Search for the cell housing the specified text and yield its [x, y] center coordinate. 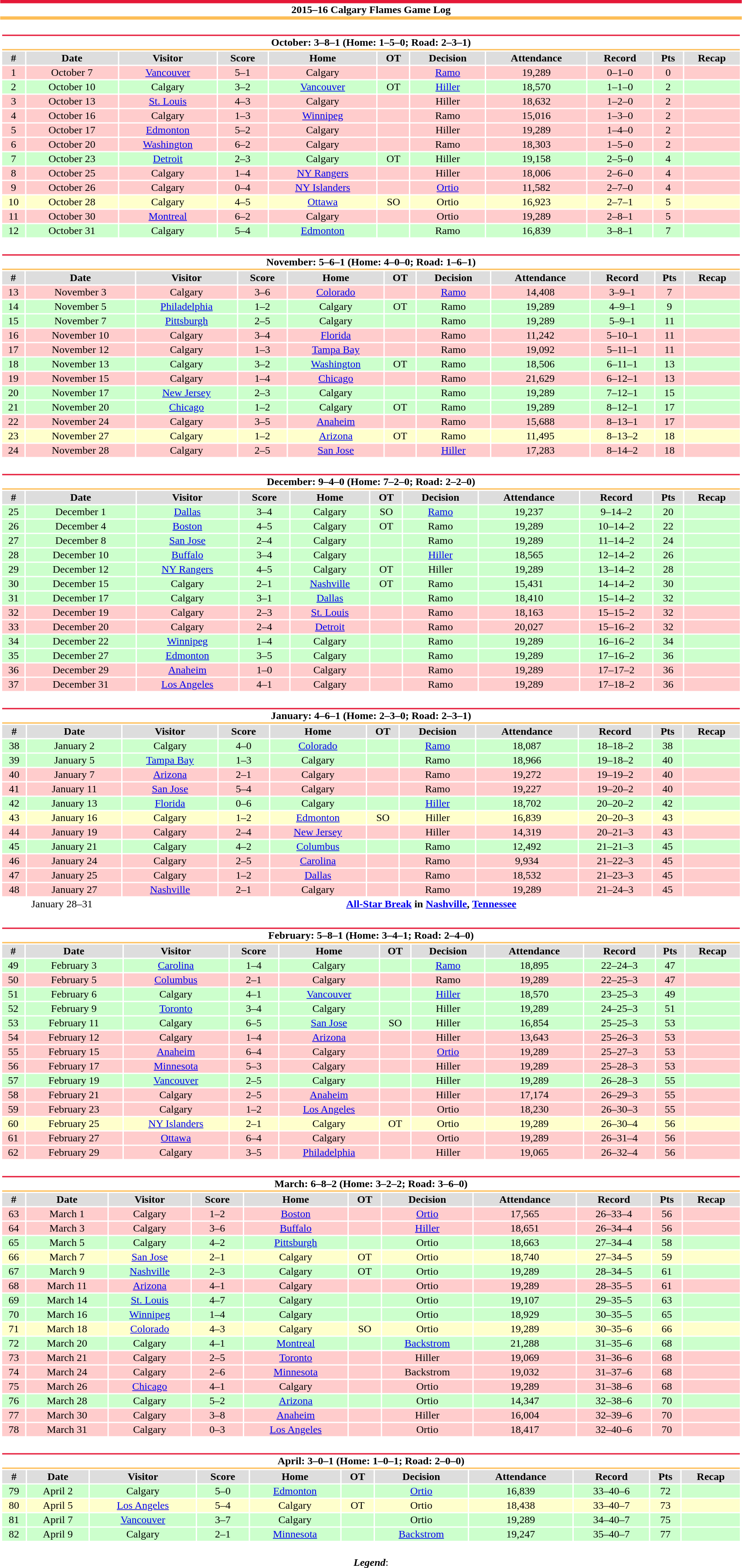
February 5 [74, 980]
February: 5–8–1 (Home: 3–4–1; Road: 2–4–0) [371, 935]
25–26–3 [619, 1038]
January 27 [74, 889]
2–7–1 [620, 202]
21–24–3 [615, 889]
44 [14, 832]
18,230 [534, 1109]
1–2–0 [620, 102]
December 27 [81, 656]
November 20 [80, 407]
26–31–4 [619, 1138]
December 20 [81, 627]
January 5 [74, 760]
25 [13, 512]
March 14 [67, 1300]
6 [13, 144]
19,272 [527, 774]
18,895 [534, 965]
January 21 [74, 847]
8–13–1 [623, 421]
5–1 [242, 73]
January: 4–6–1 (Home: 2–3–0; Road: 2–3–1) [371, 716]
19,227 [527, 789]
8–12–1 [623, 407]
April 7 [58, 1520]
37 [13, 685]
52 [13, 1009]
10 [13, 202]
8 [13, 173]
January 2 [74, 746]
2–5–0 [620, 159]
October 17 [72, 130]
January 24 [74, 861]
9–14–2 [616, 512]
October 31 [72, 231]
27 [13, 541]
18,651 [525, 1229]
2–7–0 [620, 188]
October 20 [72, 144]
18,740 [525, 1257]
5–10–1 [623, 335]
March 26 [67, 1386]
1 [13, 73]
5–9–1 [623, 321]
January 11 [74, 789]
February 17 [74, 1066]
3–8–1 [620, 231]
October 10 [72, 87]
November 7 [80, 321]
March 5 [67, 1242]
March: 6–8–2 (Home: 3–2–2; Road: 3–6–0) [371, 1184]
15,688 [541, 421]
57 [13, 1080]
81 [14, 1520]
February 3 [74, 965]
64 [14, 1229]
50 [13, 980]
17–16–2 [616, 656]
7–12–1 [623, 393]
November 28 [80, 450]
41 [14, 789]
33–40–7 [611, 1506]
29–35–5 [614, 1300]
35–40–7 [611, 1534]
March 7 [67, 1257]
October 7 [72, 73]
19–20–2 [615, 789]
December 19 [81, 612]
22–24–3 [619, 965]
26–30–3 [619, 1109]
33 [13, 627]
October 23 [72, 159]
19,247 [521, 1534]
23 [13, 436]
March 31 [67, 1430]
October 16 [72, 115]
19,107 [525, 1300]
71 [14, 1329]
24–25–3 [619, 1009]
18,532 [527, 876]
December 8 [81, 541]
18,087 [527, 746]
18,410 [529, 598]
5–0 [223, 1491]
82 [14, 1534]
33–40–6 [611, 1491]
17,174 [534, 1095]
17–17–2 [616, 670]
26–28–3 [619, 1080]
March 24 [67, 1372]
39 [14, 760]
2–6–0 [620, 173]
February 9 [74, 1009]
0–6 [243, 803]
19–18–2 [615, 760]
12,492 [527, 847]
18,929 [525, 1315]
14 [13, 306]
18,702 [527, 803]
December 15 [81, 584]
74 [14, 1372]
9,934 [527, 861]
6–5 [254, 1023]
0–1–0 [620, 73]
November 17 [80, 393]
March 9 [67, 1271]
3 [13, 102]
3–1 [264, 598]
80 [14, 1506]
December 1 [81, 512]
25–25–3 [619, 1023]
November 12 [80, 350]
62 [13, 1153]
25–28–3 [619, 1066]
29 [13, 570]
6–11–1 [623, 364]
16–16–2 [616, 641]
19,237 [529, 512]
0–4 [242, 188]
18,303 [536, 144]
2–6 [217, 1372]
27–34–4 [614, 1242]
October 25 [72, 173]
16,923 [536, 202]
20,027 [529, 627]
3–8 [217, 1415]
17–18–2 [616, 685]
18,163 [529, 612]
19,069 [525, 1358]
18,632 [536, 102]
32–40–6 [614, 1430]
November 27 [80, 436]
13–14–2 [616, 570]
February 11 [74, 1023]
60 [13, 1124]
30–35–5 [614, 1315]
April 5 [58, 1506]
November 15 [80, 379]
January 7 [74, 774]
14,347 [525, 1401]
10–14–2 [616, 526]
26–30–4 [619, 1124]
16,004 [525, 1415]
October 28 [72, 202]
December 12 [81, 570]
21,288 [525, 1344]
February 12 [74, 1038]
46 [14, 861]
15–16–2 [616, 627]
6–12–1 [623, 379]
22–25–3 [619, 980]
30–35–6 [614, 1329]
0 [668, 73]
32–38–6 [614, 1401]
December 4 [81, 526]
2–8–1 [620, 217]
5–3 [254, 1066]
12–14–2 [616, 555]
April 2 [58, 1491]
31 [13, 598]
19,032 [525, 1372]
18,506 [541, 364]
16 [13, 335]
69 [14, 1300]
December: 9–4–0 (Home: 7–2–0; Road: 2–2–0) [371, 482]
February 25 [74, 1124]
14,408 [541, 292]
19,065 [534, 1153]
16,854 [534, 1023]
1–5–0 [620, 144]
11,495 [541, 436]
February 19 [74, 1080]
28–35–5 [614, 1286]
18,006 [536, 173]
March 16 [67, 1315]
October 13 [72, 102]
January 25 [74, 876]
5–11–1 [623, 350]
All-Star Break in Nashville, Tennessee [432, 904]
12 [13, 231]
4–7 [217, 1300]
18,417 [525, 1430]
20–20–2 [615, 803]
December 22 [81, 641]
February 27 [74, 1138]
25–27–3 [619, 1052]
26–34–4 [614, 1229]
December 10 [81, 555]
21,629 [541, 379]
18,438 [521, 1506]
19,092 [541, 350]
December 17 [81, 598]
13,643 [534, 1038]
20–20–3 [615, 818]
January 19 [74, 832]
December 31 [81, 685]
March 18 [67, 1329]
15,431 [529, 584]
January 13 [74, 803]
19,158 [536, 159]
1–1–0 [620, 87]
March 3 [67, 1229]
35 [13, 656]
76 [14, 1401]
26–32–4 [619, 1153]
March 1 [67, 1214]
31–35–6 [614, 1344]
18,565 [529, 555]
April: 3–0–1 (Home: 1–0–1; Road: 2–0–0) [371, 1461]
15–15–2 [616, 612]
19–19–2 [615, 774]
28–34–5 [614, 1271]
October 30 [72, 217]
March 11 [67, 1286]
4–9–1 [623, 306]
December 29 [81, 670]
26–33–4 [614, 1214]
14–14–2 [616, 584]
19 [13, 379]
1–3–0 [620, 115]
11,242 [541, 335]
31–37–6 [614, 1372]
20–21–3 [615, 832]
February 15 [74, 1052]
1–0 [264, 670]
32–39–6 [614, 1415]
54 [13, 1038]
79 [14, 1491]
March 28 [67, 1401]
4–0 [243, 746]
November 24 [80, 421]
February 23 [74, 1109]
15–14–2 [616, 598]
0–3 [217, 1430]
14,319 [527, 832]
67 [14, 1271]
18–18–2 [615, 746]
34–40–7 [611, 1520]
March 30 [67, 1415]
31–36–6 [614, 1358]
October 26 [72, 188]
3–7 [223, 1520]
3–9–1 [623, 292]
26–29–3 [619, 1095]
February 29 [74, 1153]
8–14–2 [623, 450]
11,582 [536, 188]
February 21 [74, 1095]
November 3 [80, 292]
21 [13, 407]
21–22–3 [615, 861]
48 [14, 889]
11–14–2 [616, 541]
January 16 [74, 818]
27–34–5 [614, 1257]
17,283 [541, 450]
October: 3–8–1 (Home: 1–5–0; Road: 2–3–1) [371, 43]
23–25–3 [619, 994]
21–23–3 [615, 876]
February 6 [74, 994]
78 [14, 1430]
17,565 [525, 1214]
March 20 [67, 1344]
January 28–31 [62, 904]
15,016 [536, 115]
November 5 [80, 306]
8–13–2 [623, 436]
November 10 [80, 335]
November: 5–6–1 (Home: 4–0–0; Road: 1–6–1) [371, 262]
18,966 [527, 760]
2015–16 Calgary Flames Game Log [371, 10]
21–21–3 [615, 847]
31–38–6 [614, 1386]
1–4–0 [620, 130]
November 13 [80, 364]
April 9 [58, 1534]
18,663 [525, 1242]
March 21 [67, 1358]
